Identify which cell holds the provided text, then report its (X, Y) central coordinate. 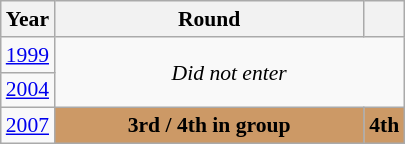
Round (209, 19)
Year (28, 19)
2007 (28, 126)
2004 (28, 90)
3rd / 4th in group (209, 126)
1999 (28, 55)
Did not enter (229, 72)
4th (384, 126)
